Identify which cell holds the provided text, then report its (X, Y) central coordinate. 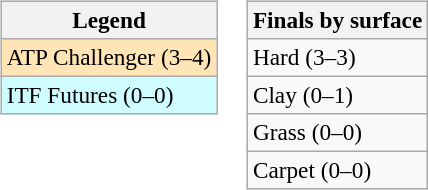
Hard (3–3) (337, 57)
Carpet (0–0) (337, 171)
Clay (0–1) (337, 95)
Legend (108, 20)
ITF Futures (0–0) (108, 95)
ATP Challenger (3–4) (108, 57)
Finals by surface (337, 20)
Grass (0–0) (337, 133)
